Output the [X, Y] coordinate of the center of the cell containing the given text.  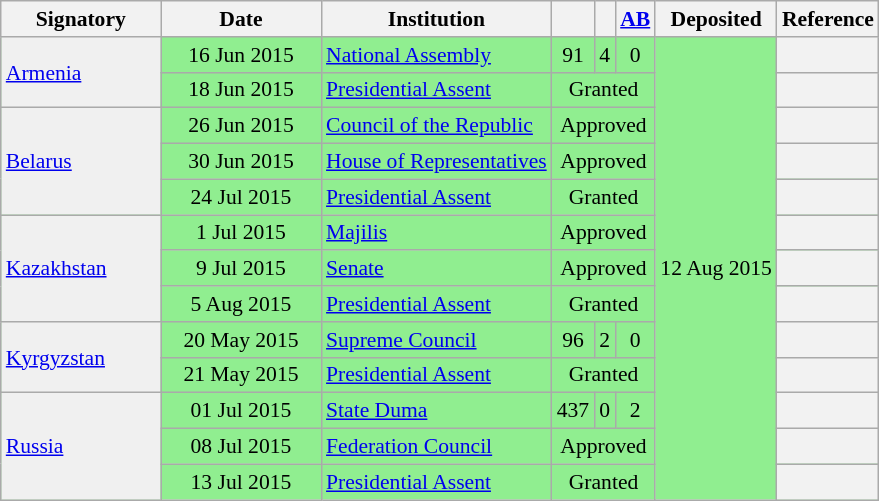
Date [241, 19]
Belarus [81, 162]
State Duma [436, 411]
Supreme Council [436, 340]
4 [604, 55]
Majilis [436, 233]
Kyrgyzstan [81, 358]
24 Jul 2015 [241, 197]
20 May 2015 [241, 340]
National Assembly [436, 55]
12 Aug 2015 [716, 268]
08 Jul 2015 [241, 447]
96 [574, 340]
AB [635, 19]
Kazakhstan [81, 268]
Federation Council [436, 447]
18 Jun 2015 [241, 90]
Institution [436, 19]
16 Jun 2015 [241, 55]
Armenia [81, 72]
Signatory [81, 19]
Reference [828, 19]
9 Jul 2015 [241, 269]
21 May 2015 [241, 375]
13 Jul 2015 [241, 482]
91 [574, 55]
Deposited [716, 19]
30 Jun 2015 [241, 162]
26 Jun 2015 [241, 126]
Senate [436, 269]
437 [574, 411]
01 Jul 2015 [241, 411]
House of Representatives [436, 162]
5 Aug 2015 [241, 304]
Council of the Republic [436, 126]
1 Jul 2015 [241, 233]
Russia [81, 446]
